For the text-containing cell, return its midpoint in (x, y) coordinate format. 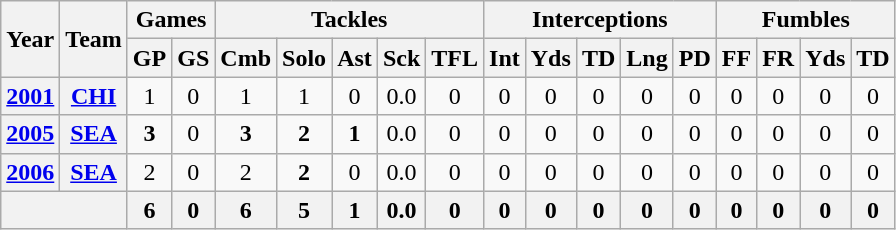
5 (304, 210)
CHI (94, 96)
2001 (30, 96)
2005 (30, 134)
Games (170, 20)
Cmb (246, 58)
FF (736, 58)
Int (505, 58)
Year (30, 39)
Team (94, 39)
2006 (30, 172)
Fumbles (806, 20)
Ast (355, 58)
Solo (304, 58)
Sck (401, 58)
Lng (647, 58)
FR (778, 58)
Tackles (350, 20)
GS (194, 58)
GP (149, 58)
PD (694, 58)
Interceptions (600, 20)
TFL (455, 58)
